Find where the given text appears and provide that cell's center as (X, Y) coordinate. 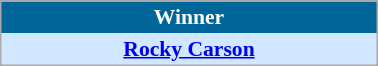
Winner (189, 17)
Rocky Carson (189, 49)
